Determine the [X, Y] coordinate at the center of the cell enclosing the given text.  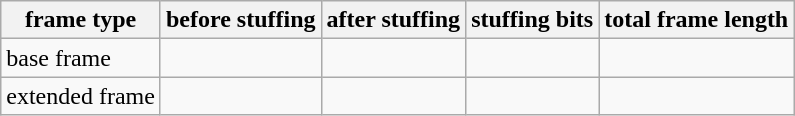
after stuffing [394, 20]
base frame [81, 58]
total frame length [696, 20]
extended frame [81, 96]
stuffing bits [532, 20]
frame type [81, 20]
before stuffing [240, 20]
